For the text-containing cell, return its midpoint in (X, Y) coordinate format. 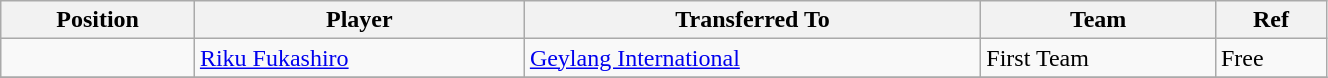
Riku Fukashiro (359, 58)
Free (1270, 58)
First Team (1098, 58)
Position (98, 20)
Team (1098, 20)
Geylang International (752, 58)
Transferred To (752, 20)
Ref (1270, 20)
Player (359, 20)
